Return the (x, y) coordinate for the center point of the cell that contains the specified text.  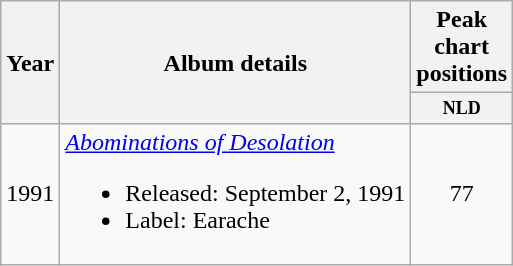
77 (462, 194)
Abominations of DesolationReleased: September 2, 1991Label: Earache (236, 194)
1991 (30, 194)
Peak chart positions (462, 47)
NLD (462, 108)
Year (30, 62)
Album details (236, 62)
